For the text-containing cell, return its midpoint in (x, y) coordinate format. 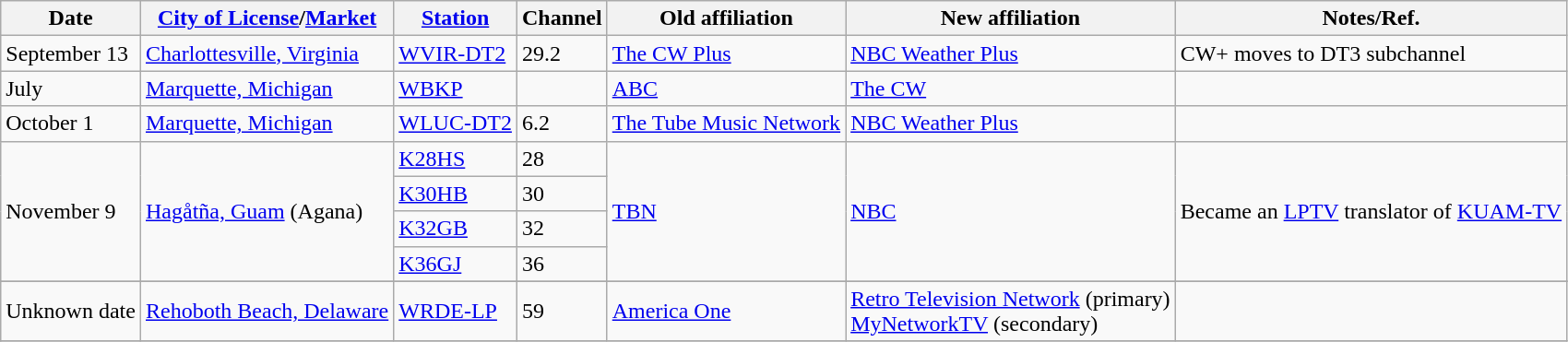
K28HS (456, 159)
28 (562, 159)
32 (562, 229)
WBKP (456, 88)
Charlottesville, Virginia (267, 53)
Old affiliation (726, 18)
Notes/Ref. (1371, 18)
WLUC-DT2 (456, 124)
ABC (726, 88)
October 1 (71, 124)
36 (562, 264)
September 13 (71, 53)
WVIR-DT2 (456, 53)
Rehoboth Beach, Delaware (267, 312)
Station (456, 18)
Channel (562, 18)
The Tube Music Network (726, 124)
November 9 (71, 211)
30 (562, 194)
Unknown date (71, 312)
59 (562, 312)
New affiliation (1011, 18)
K32GB (456, 229)
Retro Television Network (primary) MyNetworkTV (secondary) (1011, 312)
WRDE-LP (456, 312)
America One (726, 312)
Hagåtña, Guam (Agana) (267, 211)
K36GJ (456, 264)
City of License/Market (267, 18)
NBC (1011, 211)
Date (71, 18)
CW+ moves to DT3 subchannel (1371, 53)
The CW Plus (726, 53)
Became an LPTV translator of KUAM-TV (1371, 211)
TBN (726, 211)
The CW (1011, 88)
July (71, 88)
6.2 (562, 124)
K30HB (456, 194)
29.2 (562, 53)
